Return [X, Y] of the center of cell containing provided text 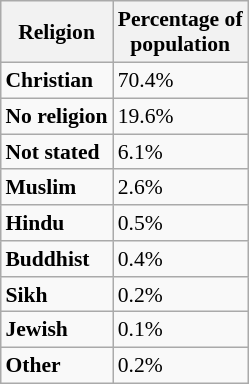
6.1% [180, 152]
No religion [56, 116]
0.5% [180, 223]
Religion [56, 32]
Percentage of population [180, 32]
0.4% [180, 259]
Muslim [56, 187]
Christian [56, 80]
70.4% [180, 80]
Jewish [56, 330]
Sikh [56, 294]
Not stated [56, 152]
Other [56, 365]
2.6% [180, 187]
Buddhist [56, 259]
Hindu [56, 223]
19.6% [180, 116]
0.1% [180, 330]
